Return (x, y) of the center of cell containing provided text 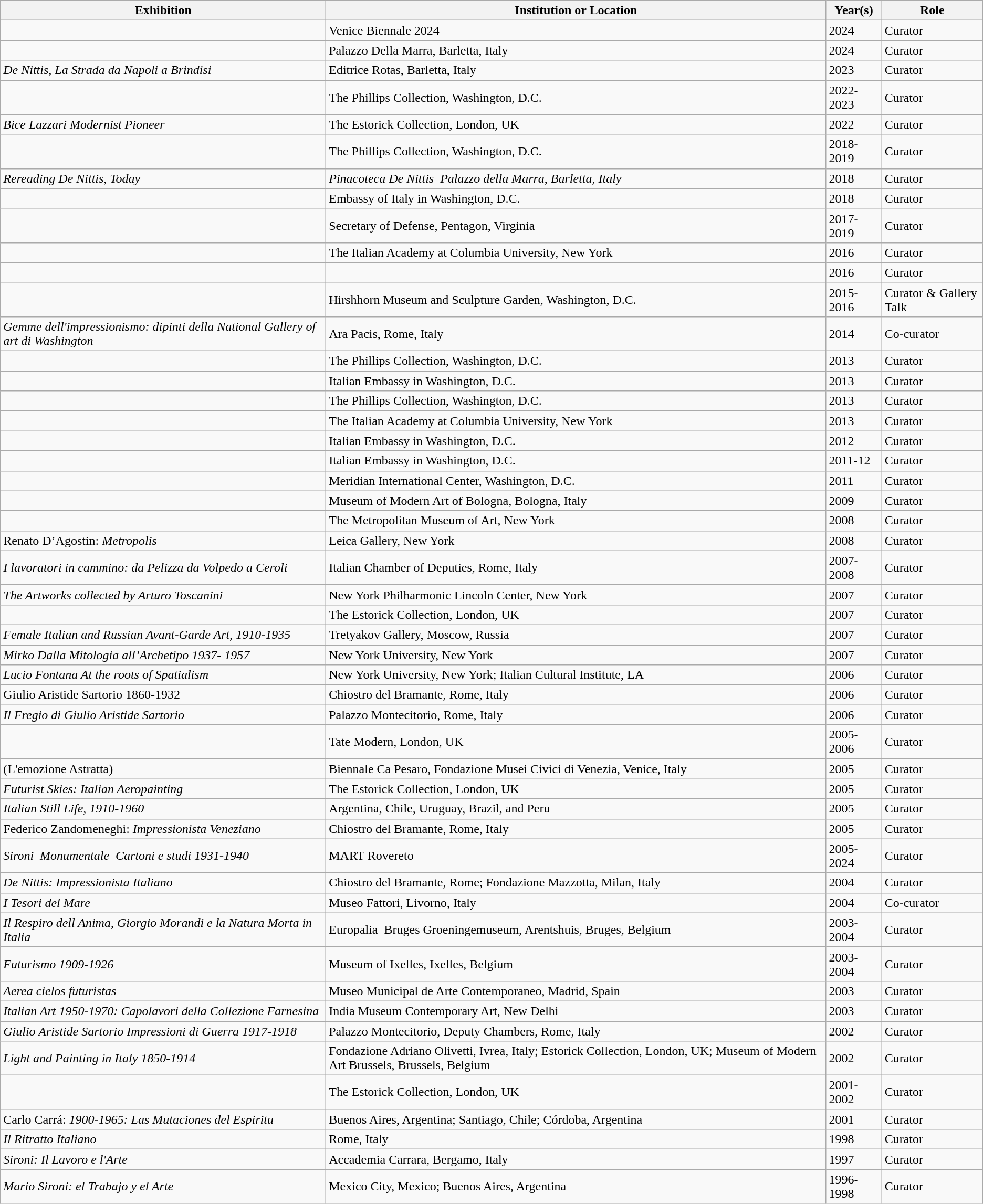
2001-2002 (854, 1093)
2005-2006 (854, 742)
Biennale Ca Pesaro, Fondazione Musei Civici di Venezia, Venice, Italy (576, 769)
Female Italian and Russian Avant-Garde Art, 1910-1935 (163, 635)
Buenos Aires, Argentina; Santiago, Chile; Córdoba, Argentina (576, 1119)
New York University, New York (576, 654)
Europalia Bruges Groeningemuseum, Arentshuis, Bruges, Belgium (576, 930)
I Tesori del Mare (163, 903)
2015-2016 (854, 299)
Futurist Skies: Italian Aeropainting (163, 789)
1998 (854, 1139)
Carlo Carrá: 1900-1965: Las Mutaciones del Espiritu (163, 1119)
Giulio Aristide Sartorio Impressioni di Guerra 1917-1918 (163, 1031)
Role (932, 10)
Italian Still Life, 1910-1960 (163, 809)
Museum of Modern Art of Bologna, Bologna, Italy (576, 501)
1997 (854, 1159)
Aerea cielos futuristas (163, 991)
Argentina, Chile, Uruguay, Brazil, and Peru (576, 809)
New York University, New York; Italian Cultural Institute, LA (576, 675)
Accademia Carrara, Bergamo, Italy (576, 1159)
2022 (854, 124)
Italian Art 1950-1970: Capolavori della Collezione Farnesina (163, 1011)
Renato D’Agostin: Metropolis (163, 541)
2001 (854, 1119)
Federico Zandomeneghi: Impressionista Veneziano (163, 829)
2022-2023 (854, 98)
Pinacoteca De Nittis Palazzo della Marra, Barletta, Italy (576, 178)
Il Respiro dell Anima, Giorgio Morandi e la Natura Morta in Italia (163, 930)
Il Fregio di Giulio Aristide Sartorio (163, 715)
Ara Pacis, Rome, Italy (576, 334)
Editrice Rotas, Barletta, Italy (576, 70)
India Museum Contemporary Art, New Delhi (576, 1011)
Mexico City, Mexico; Buenos Aires, Argentina (576, 1186)
2007-2008 (854, 568)
Sironi Monumentale Cartoni e studi 1931-1940 (163, 856)
The Artworks collected by Arturo Toscanini (163, 595)
2011-12 (854, 461)
Il Ritratto Italiano (163, 1139)
2005-2024 (854, 856)
Sironi: Il Lavoro e l'Arte (163, 1159)
2018-2019 (854, 151)
Rome, Italy (576, 1139)
Year(s) (854, 10)
Exhibition (163, 10)
Light and Painting in Italy 1850-1914 (163, 1058)
Fondazione Adriano Olivetti, Ivrea, Italy; Estorick Collection, London, UK; Museum of Modern Art Brussels, Brussels, Belgium (576, 1058)
Tate Modern, London, UK (576, 742)
De Nittis: Impressionista Italiano (163, 883)
2017-2019 (854, 226)
Gemme dell'impressionismo: dipinti della National Gallery of art di Washington (163, 334)
MART Rovereto (576, 856)
Museum of Ixelles, Ixelles, Belgium (576, 964)
2012 (854, 441)
Embassy of Italy in Washington, D.C. (576, 198)
Meridian International Center, Washington, D.C. (576, 481)
Mirko Dalla Mitologia all’Archetipo 1937- 1957 (163, 654)
Palazzo Della Marra, Barletta, Italy (576, 50)
Mario Sironi: el Trabajo y el Arte (163, 1186)
2011 (854, 481)
Bice Lazzari Modernist Pioneer (163, 124)
Futurismo 1909-1926 (163, 964)
Curator & Gallery Talk (932, 299)
Venice Biennale 2024 (576, 30)
Museo Fattori, Livorno, Italy (576, 903)
Italian Chamber of Deputies, Rome, Italy (576, 568)
The Metropolitan Museum of Art, New York (576, 521)
1996-1998 (854, 1186)
Secretary of Defense, Pentagon, Virginia (576, 226)
Palazzo Montecitorio, Deputy Chambers, Rome, Italy (576, 1031)
I lavoratori in cammino: da Pelizza da Volpedo a Ceroli (163, 568)
Tretyakov Gallery, Moscow, Russia (576, 635)
Leica Gallery, New York (576, 541)
Giulio Aristide Sartorio 1860-1932 (163, 695)
Rereading De Nittis, Today (163, 178)
Museo Municipal de Arte Contemporaneo, Madrid, Spain (576, 991)
Hirshhorn Museum and Sculpture Garden, Washington, D.C. (576, 299)
Institution or Location (576, 10)
2009 (854, 501)
Lucio Fontana At the roots of Spatialism (163, 675)
De Nittis, La Strada da Napoli a Brindisi (163, 70)
New York Philharmonic Lincoln Center, New York (576, 595)
2023 (854, 70)
Chiostro del Bramante, Rome; Fondazione Mazzotta, Milan, Italy (576, 883)
(L'emozione Astratta) (163, 769)
Palazzo Montecitorio, Rome, Italy (576, 715)
2014 (854, 334)
